Provide the (x, y) coordinate of the cell's center where the given text is located.  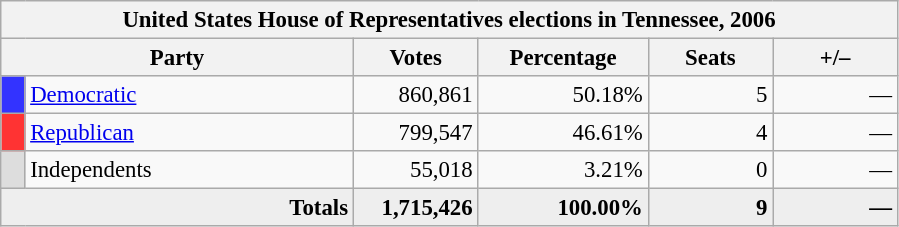
1,715,426 (416, 208)
Party (178, 58)
United States House of Representatives elections in Tennessee, 2006 (450, 20)
46.61% (563, 133)
860,861 (416, 95)
Votes (416, 58)
+/– (836, 58)
100.00% (563, 208)
5 (710, 95)
Democratic (189, 95)
0 (710, 170)
Independents (189, 170)
50.18% (563, 95)
799,547 (416, 133)
55,018 (416, 170)
9 (710, 208)
3.21% (563, 170)
Percentage (563, 58)
4 (710, 133)
Republican (189, 133)
Seats (710, 58)
Totals (178, 208)
